Locate the cell with the specified text and output its (X, Y) center coordinate. 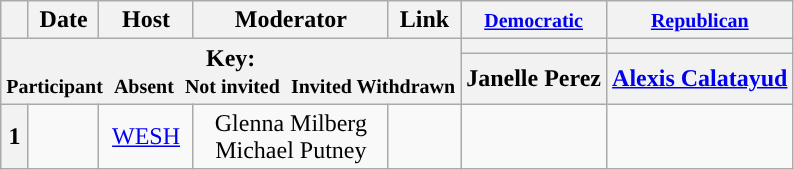
Democratic (534, 20)
Host (146, 20)
WESH (146, 136)
1 (15, 136)
Date (64, 20)
Glenna MilbergMichael Putney (290, 136)
Republican (700, 20)
Janelle Perez (534, 78)
Alexis Calatayud (700, 78)
Link (424, 20)
Key: Participant Absent Not invited Invited Withdrawn (231, 72)
Moderator (290, 20)
